Identify which cell holds the provided text, then report its [x, y] central coordinate. 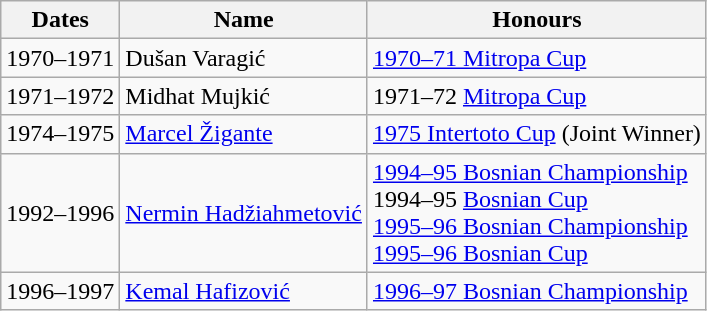
Kemal Hafizović [244, 291]
Marcel Žigante [244, 134]
1974–1975 [60, 134]
1996–1997 [60, 291]
1970–1971 [60, 58]
1994–95 Bosnian Championship 1994–95 Bosnian Cup 1995–96 Bosnian Championship 1995–96 Bosnian Cup [536, 212]
1996–97 Bosnian Championship [536, 291]
Name [244, 20]
1992–1996 [60, 212]
Honours [536, 20]
Nermin Hadžiahmetović [244, 212]
1971–72 Mitropa Cup [536, 96]
1971–1972 [60, 96]
1970–71 Mitropa Cup [536, 58]
1975 Intertoto Cup (Joint Winner) [536, 134]
Midhat Mujkić [244, 96]
Dušan Varagić [244, 58]
Dates [60, 20]
